Locate the cell with the specified text and output its (X, Y) center coordinate. 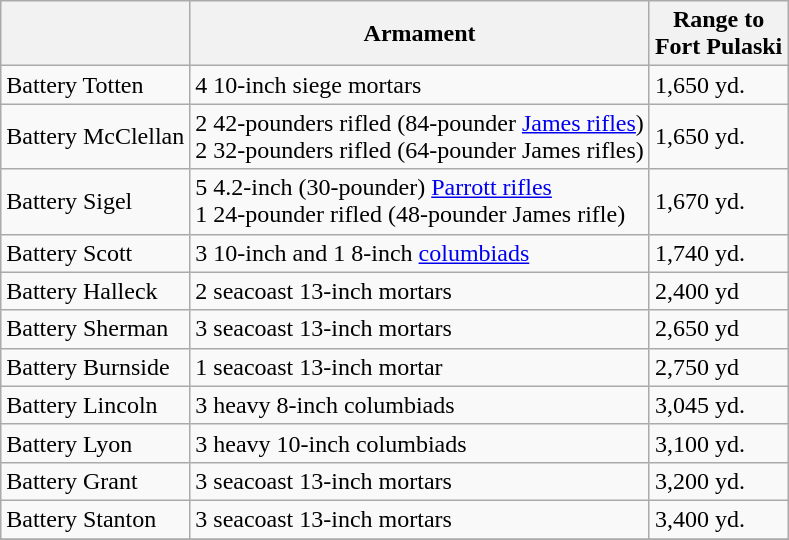
Battery Grant (96, 481)
3,045 yd. (718, 405)
2,400 yd (718, 291)
Battery Lincoln (96, 405)
2,650 yd (718, 329)
3,100 yd. (718, 443)
3 heavy 8-inch columbiads (420, 405)
1,670 yd. (718, 202)
Battery Scott (96, 253)
2,750 yd (718, 367)
1,740 yd. (718, 253)
3 heavy 10-inch columbiads (420, 443)
Battery Halleck (96, 291)
2 42-pounders rifled (84-pounder James rifles)2 32-pounders rifled (64-pounder James rifles) (420, 136)
4 10-inch siege mortars (420, 85)
Battery McClellan (96, 136)
Battery Sigel (96, 202)
Battery Burnside (96, 367)
Range toFort Pulaski (718, 34)
Battery Sherman (96, 329)
3 10-inch and 1 8-inch columbiads (420, 253)
3,200 yd. (718, 481)
Battery Stanton (96, 519)
Battery Totten (96, 85)
Armament (420, 34)
2 seacoast 13-inch mortars (420, 291)
3,400 yd. (718, 519)
Battery Lyon (96, 443)
1 seacoast 13-inch mortar (420, 367)
5 4.2-inch (30-pounder) Parrott rifles1 24-pounder rifled (48-pounder James rifle) (420, 202)
